Capture the cell that displays the provided text and extract its [x, y] central coordinate. 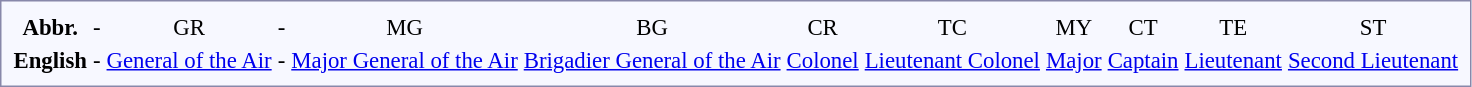
Major General of the Air [404, 60]
Abbr. [50, 27]
BG [652, 27]
TC [952, 27]
English [50, 60]
CT [1143, 27]
Second Lieutenant [1372, 60]
General of the Air [189, 60]
Lieutenant [1233, 60]
Captain [1143, 60]
MY [1074, 27]
MG [404, 27]
Lieutenant Colonel [952, 60]
CR [822, 27]
Major [1074, 60]
ST [1372, 27]
Colonel [822, 60]
Brigadier General of the Air [652, 60]
GR [189, 27]
TE [1233, 27]
